Search for the cell housing the specified text and yield its (x, y) center coordinate. 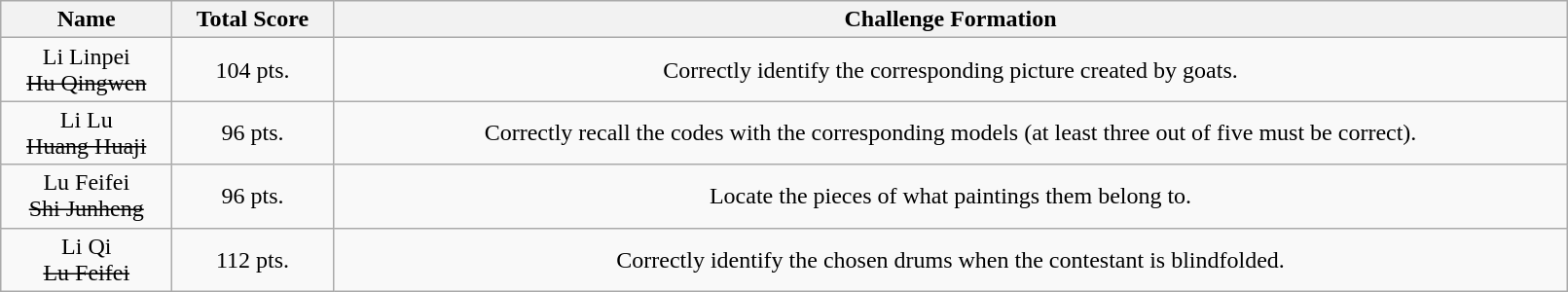
Name (87, 19)
Correctly identify the chosen drums when the contestant is blindfolded. (950, 259)
Lu FeifeiShi Junheng (87, 197)
Li QiLu Feifei (87, 259)
Locate the pieces of what paintings them belong to. (950, 197)
Correctly recall the codes with the corresponding models (at least three out of five must be correct). (950, 132)
Li LuHuang Huaji (87, 132)
104 pts. (253, 70)
112 pts. (253, 259)
Challenge Formation (950, 19)
Total Score (253, 19)
Li LinpeiHu Qingwen (87, 70)
Correctly identify the corresponding picture created by goats. (950, 70)
